Output the [x, y] coordinate of the center of the cell containing the given text.  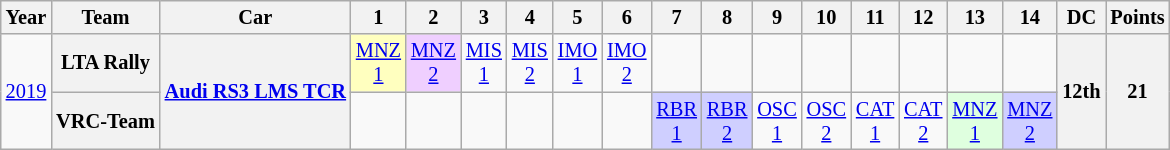
OSC2 [826, 121]
5 [578, 17]
14 [1030, 17]
IMO1 [578, 63]
LTA Rally [106, 63]
12 [923, 17]
11 [875, 17]
VRC-Team [106, 121]
10 [826, 17]
Audi RS3 LMS TCR [256, 92]
MIS1 [484, 63]
MIS2 [530, 63]
DC [1081, 17]
OSC1 [776, 121]
Year [26, 17]
13 [974, 17]
4 [530, 17]
6 [626, 17]
7 [676, 17]
12th [1081, 92]
8 [727, 17]
RBR1 [676, 121]
2 [434, 17]
CAT1 [875, 121]
Team [106, 17]
Car [256, 17]
Points [1138, 17]
1 [378, 17]
21 [1138, 92]
2019 [26, 92]
CAT2 [923, 121]
9 [776, 17]
RBR2 [727, 121]
IMO2 [626, 63]
3 [484, 17]
